Detect which cell encompasses the target text, then output its [x, y] center coordinate. 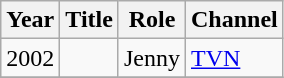
2002 [30, 58]
Title [90, 20]
Year [30, 20]
Role [152, 20]
TVN [234, 58]
Jenny [152, 58]
Channel [234, 20]
